Search for the cell housing the specified text and yield its [x, y] center coordinate. 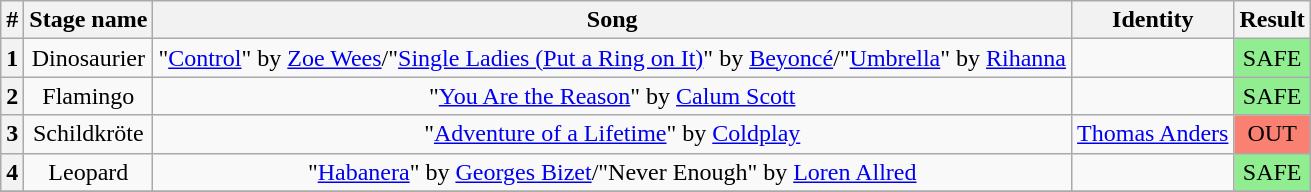
3 [12, 134]
Identity [1153, 20]
Result [1272, 20]
Thomas Anders [1153, 134]
Dinosaurier [88, 58]
OUT [1272, 134]
"Control" by Zoe Wees/"Single Ladies (Put a Ring on It)" by Beyoncé/"Umbrella" by Rihanna [612, 58]
Leopard [88, 172]
"Habanera" by Georges Bizet/"Never Enough" by Loren Allred [612, 172]
# [12, 20]
"Adventure of a Lifetime" by Coldplay [612, 134]
1 [12, 58]
Stage name [88, 20]
Flamingo [88, 96]
Song [612, 20]
2 [12, 96]
"You Are the Reason" by Calum Scott [612, 96]
Schildkröte [88, 134]
4 [12, 172]
